From the cell containing the given text, extract its center point as (X, Y) coordinate. 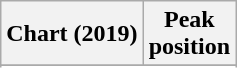
Chart (2019) (72, 34)
Peakposition (189, 34)
